Return the [x, y] coordinate for the center point of the cell that contains the specified text.  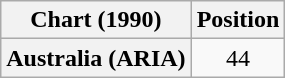
44 [238, 58]
Australia (ARIA) [96, 58]
Chart (1990) [96, 20]
Position [238, 20]
